Search for the cell housing the specified text and yield its [X, Y] center coordinate. 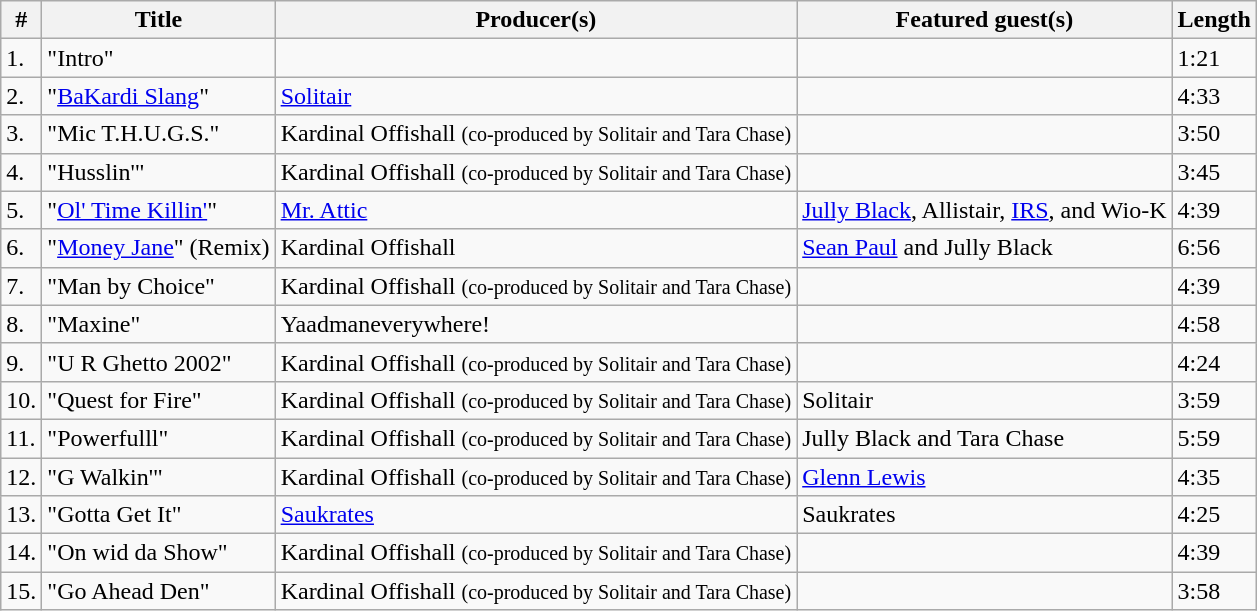
4:24 [1214, 362]
1:21 [1214, 58]
"G Walkin'" [158, 477]
4:33 [1214, 96]
Sean Paul and Jully Black [984, 248]
"Man by Choice" [158, 286]
"Money Jane" (Remix) [158, 248]
11. [22, 438]
4:35 [1214, 477]
3:50 [1214, 134]
Yaadmaneverywhere! [536, 324]
15. [22, 591]
6:56 [1214, 248]
Title [158, 20]
3:59 [1214, 400]
8. [22, 324]
"Husslin'" [158, 172]
# [22, 20]
"Ol' Time Killin'" [158, 210]
Jully Black and Tara Chase [984, 438]
6. [22, 248]
"Gotta Get It" [158, 515]
13. [22, 515]
3:58 [1214, 591]
Featured guest(s) [984, 20]
5. [22, 210]
"Maxine" [158, 324]
2. [22, 96]
"On wid da Show" [158, 553]
3. [22, 134]
5:59 [1214, 438]
1. [22, 58]
Length [1214, 20]
10. [22, 400]
"U R Ghetto 2002" [158, 362]
"Go Ahead Den" [158, 591]
Producer(s) [536, 20]
Mr. Attic [536, 210]
7. [22, 286]
Glenn Lewis [984, 477]
"Intro" [158, 58]
12. [22, 477]
14. [22, 553]
4:58 [1214, 324]
"Quest for Fire" [158, 400]
"BaKardi Slang" [158, 96]
3:45 [1214, 172]
4:25 [1214, 515]
Kardinal Offishall [536, 248]
"Mic T.H.U.G.S." [158, 134]
"Powerfulll" [158, 438]
4. [22, 172]
Jully Black, Allistair, IRS, and Wio-K [984, 210]
9. [22, 362]
